Return [X, Y] of the center of cell containing provided text 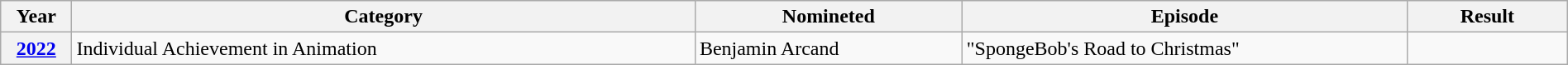
Benjamin Arcand [829, 48]
"SpongeBob's Road to Christmas" [1184, 48]
Category [384, 17]
Nomineted [829, 17]
Result [1487, 17]
Individual Achievement in Animation [384, 48]
2022 [36, 48]
Episode [1184, 17]
Year [36, 17]
